Pinpoint the cell where the given text exists, returning its (X, Y) midpoint coordinate. 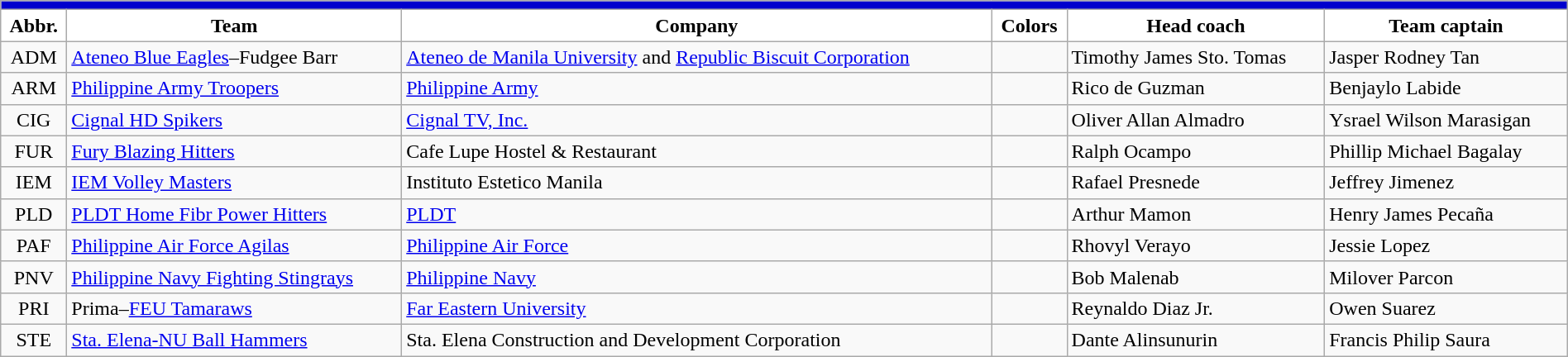
Timothy James Sto. Tomas (1196, 57)
Cignal HD Spikers (235, 120)
Colors (1029, 26)
PNV (34, 277)
Rico de Guzman (1196, 88)
CIG (34, 120)
Ysrael Wilson Marasigan (1446, 120)
Head coach (1196, 26)
Milover Parcon (1446, 277)
Bob Malenab (1196, 277)
Team captain (1446, 26)
Francis Philip Saura (1446, 340)
STE (34, 340)
Henry James Pecaña (1446, 214)
Team (235, 26)
Dante Alinsunurin (1196, 340)
Arthur Mamon (1196, 214)
Jessie Lopez (1446, 245)
Philippine Navy Fighting Stingrays (235, 277)
ADM (34, 57)
Philippine Army (696, 88)
Ralph Ocampo (1196, 151)
Cignal TV, Inc. (696, 120)
ARM (34, 88)
Company (696, 26)
Instituto Estetico Manila (696, 183)
PLD (34, 214)
Philippine Air Force Agilas (235, 245)
Philippine Army Troopers (235, 88)
Rhovyl Verayo (1196, 245)
PLDT (696, 214)
Oliver Allan Almadro (1196, 120)
Reynaldo Diaz Jr. (1196, 308)
PLDT Home Fibr Power Hitters (235, 214)
Owen Suarez (1446, 308)
Prima–FEU Tamaraws (235, 308)
Phillip Michael Bagalay (1446, 151)
Jasper Rodney Tan (1446, 57)
PRI (34, 308)
Philippine Air Force (696, 245)
Jeffrey Jimenez (1446, 183)
Sta. Elena-NU Ball Hammers (235, 340)
PAF (34, 245)
FUR (34, 151)
IEM Volley Masters (235, 183)
Abbr. (34, 26)
Benjaylo Labide (1446, 88)
Sta. Elena Construction and Development Corporation (696, 340)
Ateneo de Manila University and Republic Biscuit Corporation (696, 57)
Rafael Presnede (1196, 183)
Cafe Lupe Hostel & Restaurant (696, 151)
Philippine Navy (696, 277)
IEM (34, 183)
Far Eastern University (696, 308)
Fury Blazing Hitters (235, 151)
Ateneo Blue Eagles–Fudgee Barr (235, 57)
